Determine the [x, y] coordinate at the center of the cell enclosing the given text.  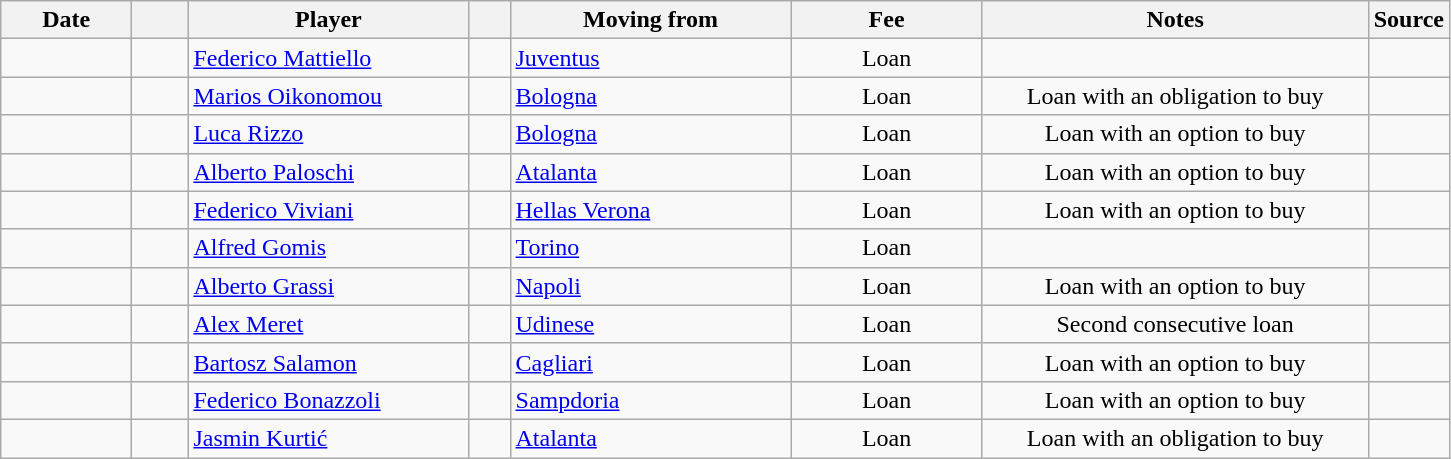
Alberto Paloschi [328, 172]
Bartosz Salamon [328, 362]
Second consecutive loan [1175, 324]
Hellas Verona [650, 210]
Luca Rizzo [328, 134]
Federico Bonazzoli [328, 400]
Cagliari [650, 362]
Udinese [650, 324]
Federico Mattiello [328, 58]
Alfred Gomis [328, 248]
Date [66, 20]
Alex Meret [328, 324]
Torino [650, 248]
Player [328, 20]
Napoli [650, 286]
Marios Oikonomou [328, 96]
Notes [1175, 20]
Source [1408, 20]
Federico Viviani [328, 210]
Sampdoria [650, 400]
Alberto Grassi [328, 286]
Jasmin Kurtić [328, 438]
Fee [886, 20]
Juventus [650, 58]
Moving from [650, 20]
